Scan for the cell matching the given text and deliver its [x, y] coordinate at center. 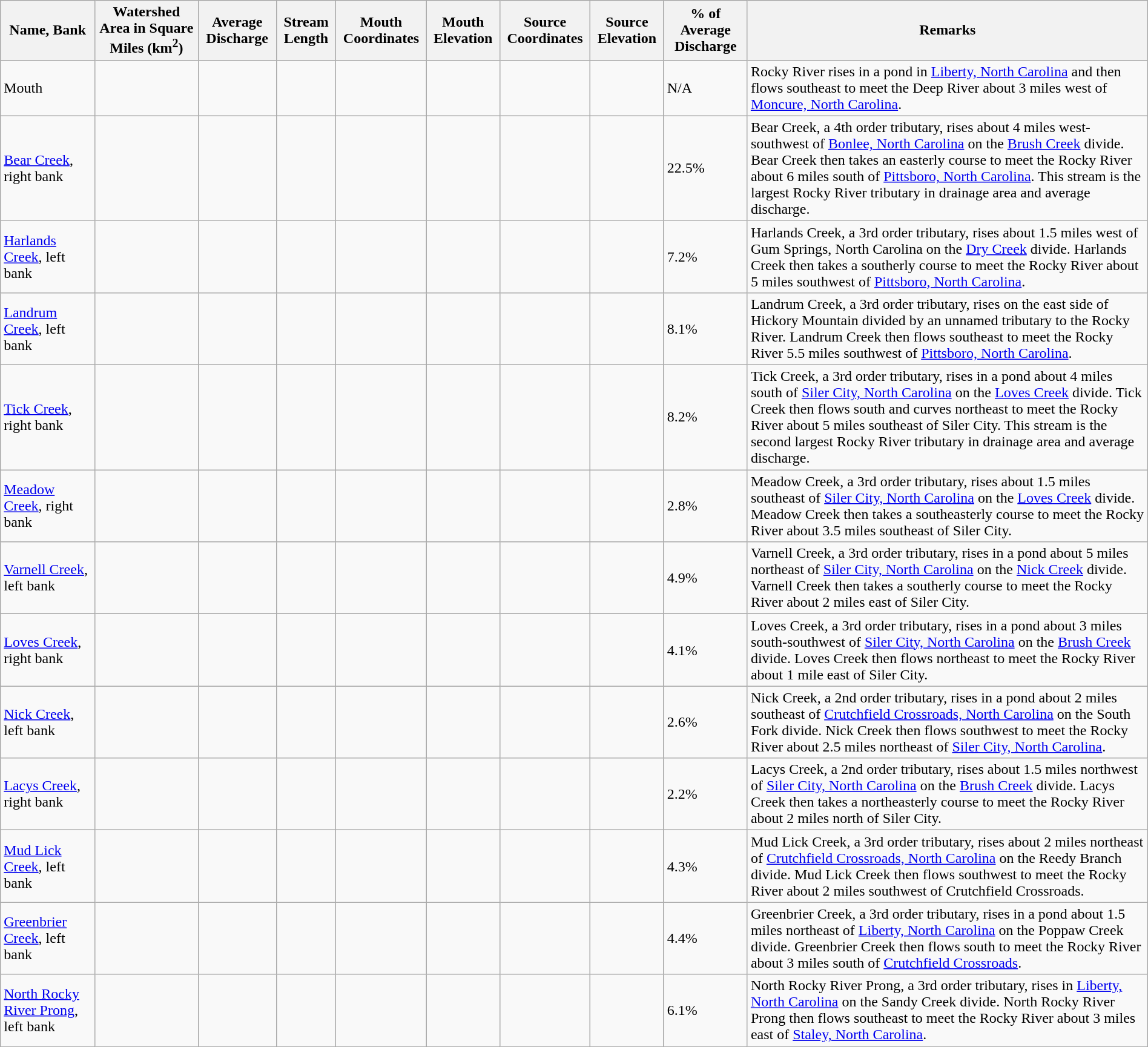
Stream Length [306, 30]
Mouth Coordinates [381, 30]
Varnell Creek, left bank [48, 578]
Lacys Creek, right bank [48, 794]
4.9% [705, 578]
Tick Creek, right bank [48, 418]
4.1% [705, 650]
Source Elevation [627, 30]
Nick Creek, left bank [48, 722]
N/A [705, 88]
2.8% [705, 506]
8.1% [705, 328]
Landrum Creek, left bank [48, 328]
Average Discharge [237, 30]
Watershed Area in Square Miles (km2) [147, 30]
Rocky River rises in a pond in Liberty, North Carolina and then flows southeast to meet the Deep River about 3 miles west of Moncure, North Carolina. [947, 88]
North Rocky River Prong, left bank [48, 1010]
Mud Lick Creek, left bank [48, 866]
Harlands Creek, left bank [48, 257]
Name, Bank [48, 30]
Loves Creek, right bank [48, 650]
2.2% [705, 794]
Remarks [947, 30]
Source Coordinates [545, 30]
8.2% [705, 418]
2.6% [705, 722]
7.2% [705, 257]
Meadow Creek, right bank [48, 506]
Mouth Elevation [463, 30]
22.5% [705, 168]
4.4% [705, 939]
% of Average Discharge [705, 30]
4.3% [705, 866]
Mouth [48, 88]
6.1% [705, 1010]
Greenbrier Creek, left bank [48, 939]
Bear Creek, right bank [48, 168]
